Detect which cell encompasses the target text, then output its (X, Y) center coordinate. 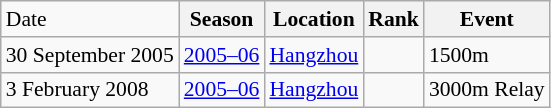
Season (222, 19)
Location (314, 19)
3000m Relay (487, 90)
1500m (487, 55)
Date (90, 19)
3 February 2008 (90, 90)
Rank (394, 19)
Event (487, 19)
30 September 2005 (90, 55)
